Find where the given text appears and provide that cell's center as [X, Y] coordinate. 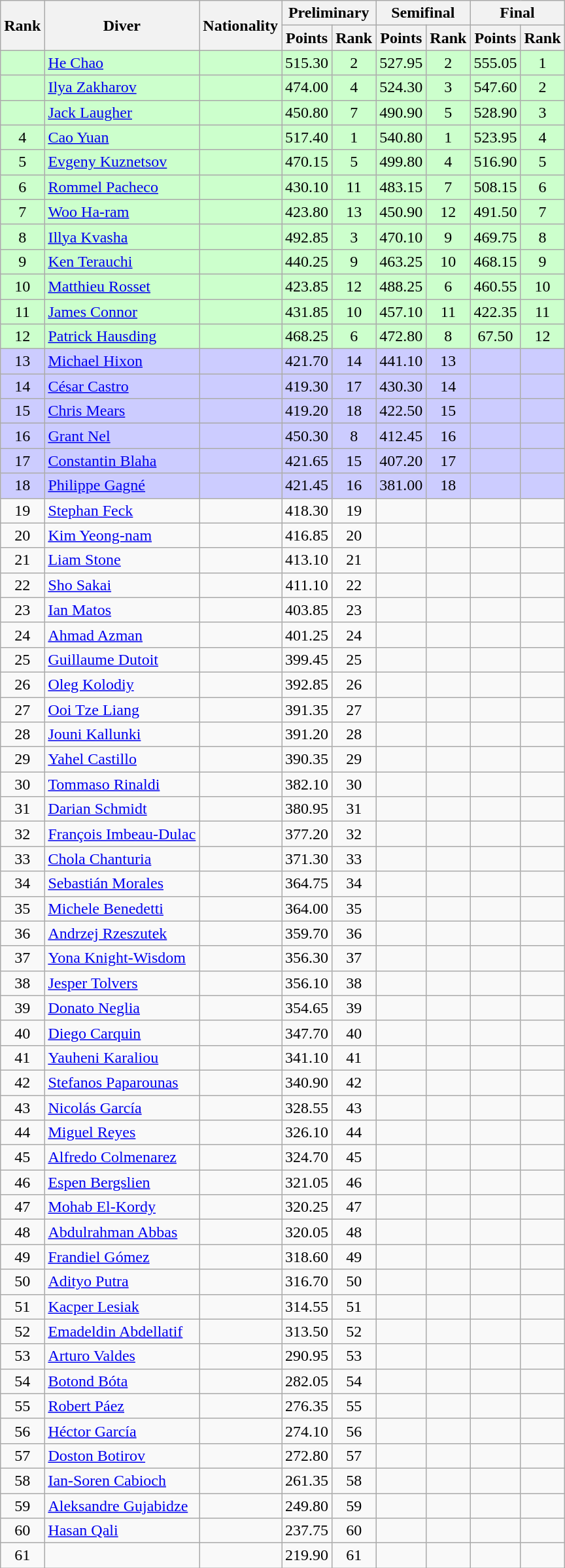
Rommel Pacheco [122, 187]
He Chao [122, 63]
237.75 [307, 1531]
392.85 [307, 684]
391.20 [307, 735]
Oleg Kolodiy [122, 684]
421.45 [307, 486]
Darian Schmidt [122, 809]
523.95 [496, 137]
Illya Kvasha [122, 237]
418.30 [307, 510]
316.70 [307, 1282]
Andrzej Rzeszutek [122, 933]
Ilya Zakharov [122, 88]
Constantin Blaha [122, 461]
Robert Páez [122, 1406]
450.30 [307, 436]
Ahmad Azman [122, 635]
380.95 [307, 809]
470.10 [402, 237]
Hasan Qali [122, 1531]
508.15 [496, 187]
470.15 [307, 162]
528.90 [496, 112]
422.50 [402, 411]
Jouni Kallunki [122, 735]
517.40 [307, 137]
403.85 [307, 610]
261.35 [307, 1480]
430.10 [307, 187]
Diego Carquin [122, 1033]
515.30 [307, 63]
430.30 [402, 386]
Yahel Castillo [122, 759]
Espen Bergslien [122, 1182]
Liam Stone [122, 560]
Botond Bóta [122, 1381]
499.80 [402, 162]
César Castro [122, 386]
Philippe Gagné [122, 486]
457.10 [402, 312]
Nationality [241, 25]
Abdulrahman Abbas [122, 1232]
Arturo Valdes [122, 1356]
547.60 [496, 88]
67.50 [496, 337]
382.10 [307, 784]
Doston Botirov [122, 1456]
364.75 [307, 884]
Chris Mears [122, 411]
Michael Hixon [122, 361]
Ken Terauchi [122, 261]
463.25 [402, 261]
Sebastián Morales [122, 884]
Jack Laugher [122, 112]
492.85 [307, 237]
371.30 [307, 859]
488.25 [402, 286]
460.55 [496, 286]
Ian Matos [122, 610]
450.90 [402, 212]
Kim Yeong-nam [122, 535]
328.55 [307, 1108]
399.45 [307, 659]
Jesper Tolvers [122, 983]
421.65 [307, 461]
450.80 [307, 112]
Ooi Tze Liang [122, 709]
249.80 [307, 1505]
390.35 [307, 759]
422.35 [496, 312]
468.15 [496, 261]
314.55 [307, 1307]
527.95 [402, 63]
356.10 [307, 983]
Miguel Reyes [122, 1133]
377.20 [307, 834]
Semifinal [423, 13]
491.50 [496, 212]
401.25 [307, 635]
412.45 [402, 436]
Emadeldin Abdellatif [122, 1331]
Yauheni Karaliou [122, 1058]
347.70 [307, 1033]
340.90 [307, 1082]
524.30 [402, 88]
416.85 [307, 535]
274.10 [307, 1431]
472.80 [402, 337]
440.25 [307, 261]
Patrick Hausding [122, 337]
474.00 [307, 88]
318.60 [307, 1257]
326.10 [307, 1133]
391.35 [307, 709]
468.25 [307, 337]
François Imbeau-Dulac [122, 834]
419.20 [307, 411]
Kacper Lesiak [122, 1307]
313.50 [307, 1331]
423.80 [307, 212]
341.10 [307, 1058]
Diver [122, 25]
276.35 [307, 1406]
Frandiel Gómez [122, 1257]
Sho Sakai [122, 585]
Evgeny Kuznetsov [122, 162]
Stephan Feck [122, 510]
555.05 [496, 63]
540.80 [402, 137]
Matthieu Rosset [122, 286]
Preliminary [329, 13]
407.20 [402, 461]
421.70 [307, 361]
Chola Chanturia [122, 859]
Mohab El-Kordy [122, 1207]
381.00 [402, 486]
Guillaume Dutoit [122, 659]
354.65 [307, 1008]
290.95 [307, 1356]
359.70 [307, 933]
431.85 [307, 312]
321.05 [307, 1182]
516.90 [496, 162]
441.10 [402, 361]
324.70 [307, 1158]
Yona Knight-Wisdom [122, 958]
Nicolás García [122, 1108]
356.30 [307, 958]
219.90 [307, 1556]
Stefanos Paparounas [122, 1082]
Cao Yuan [122, 137]
Woo Ha-ram [122, 212]
Donato Neglia [122, 1008]
419.30 [307, 386]
483.15 [402, 187]
Final [517, 13]
Ian-Soren Cabioch [122, 1480]
Alfredo Colmenarez [122, 1158]
320.05 [307, 1232]
490.90 [402, 112]
Tommaso Rinaldi [122, 784]
272.80 [307, 1456]
Adityo Putra [122, 1282]
411.10 [307, 585]
282.05 [307, 1381]
364.00 [307, 909]
469.75 [496, 237]
423.85 [307, 286]
Héctor García [122, 1431]
413.10 [307, 560]
320.25 [307, 1207]
Aleksandre Gujabidze [122, 1505]
James Connor [122, 312]
Michele Benedetti [122, 909]
Grant Nel [122, 436]
